For the text-containing cell, return its midpoint in [X, Y] coordinate format. 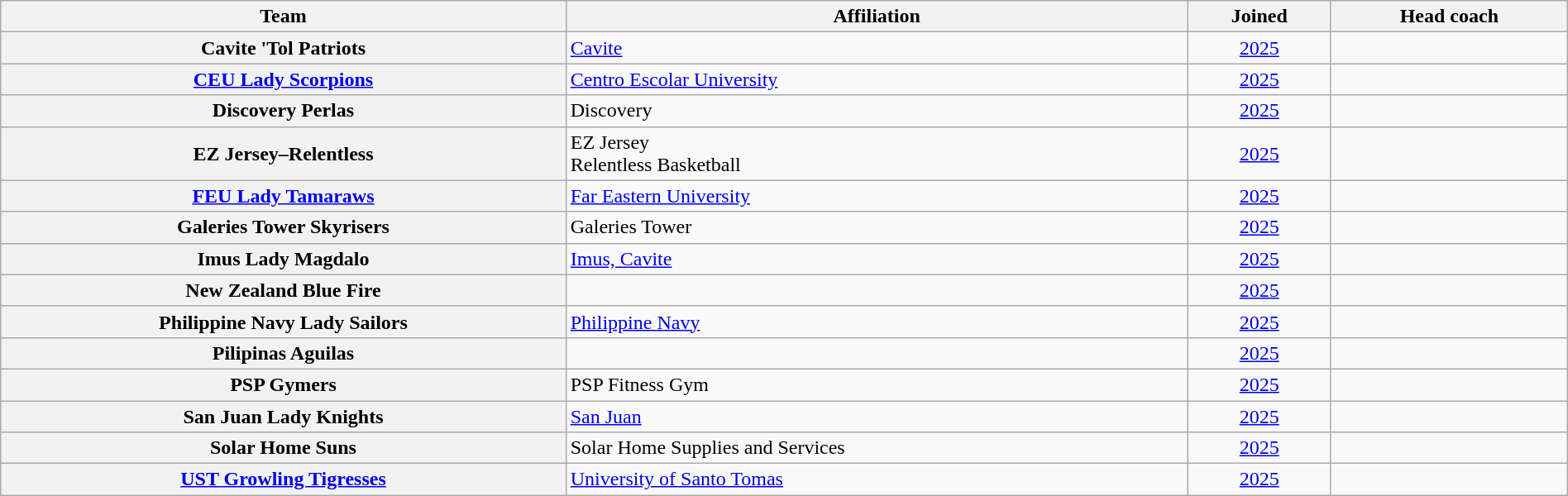
EZ Jersey–Relentless [283, 154]
Discovery [877, 111]
Galeries Tower [877, 227]
Cavite [877, 48]
San Juan Lady Knights [283, 416]
Pilipinas Aguilas [283, 353]
Centro Escolar University [877, 79]
Team [283, 17]
Philippine Navy [877, 322]
Affiliation [877, 17]
New Zealand Blue Fire [283, 290]
PSP Gymers [283, 384]
Far Eastern University [877, 196]
CEU Lady Scorpions [283, 79]
San Juan [877, 416]
EZ Jersey Relentless Basketball [877, 154]
Imus, Cavite [877, 259]
Discovery Perlas [283, 111]
Solar Home Suns [283, 448]
FEU Lady Tamaraws [283, 196]
Solar Home Supplies and Services [877, 448]
Philippine Navy Lady Sailors [283, 322]
UST Growling Tigresses [283, 479]
Joined [1259, 17]
University of Santo Tomas [877, 479]
Cavite 'Tol Patriots [283, 48]
Imus Lady Magdalo [283, 259]
Galeries Tower Skyrisers [283, 227]
Head coach [1449, 17]
PSP Fitness Gym [877, 384]
